Scan for the cell matching the given text and deliver its (X, Y) coordinate at center. 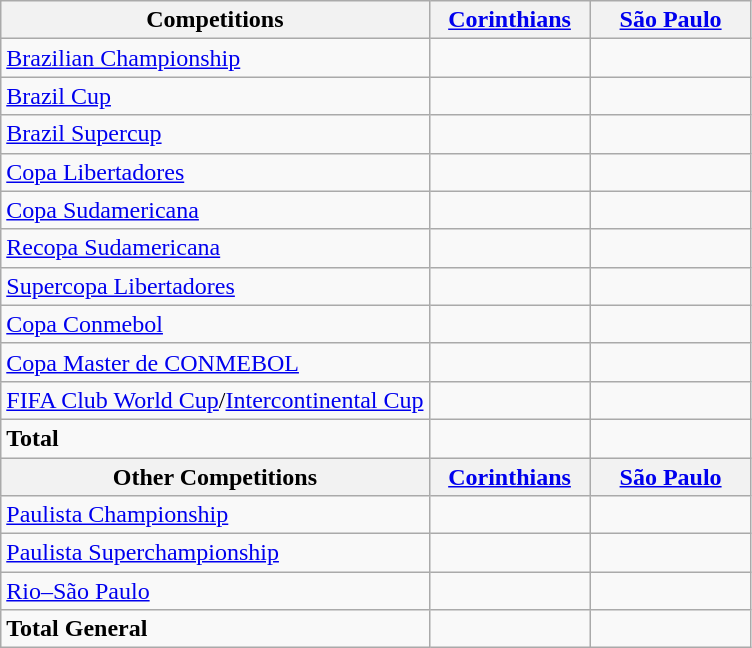
Copa Conmebol (215, 324)
Brazil Cup (215, 96)
Recopa Sudamericana (215, 248)
Total (215, 438)
Total General (215, 629)
Other Competitions (215, 477)
Rio–São Paulo (215, 591)
Supercopa Libertadores (215, 286)
Competitions (215, 20)
Paulista Championship (215, 515)
Brazil Supercup (215, 134)
Copa Libertadores (215, 172)
Brazilian Championship (215, 58)
Paulista Superchampionship (215, 553)
Copa Master de CONMEBOL (215, 362)
Copa Sudamericana (215, 210)
FIFA Club World Cup/Intercontinental Cup (215, 400)
